Capture the cell that displays the provided text and extract its (x, y) central coordinate. 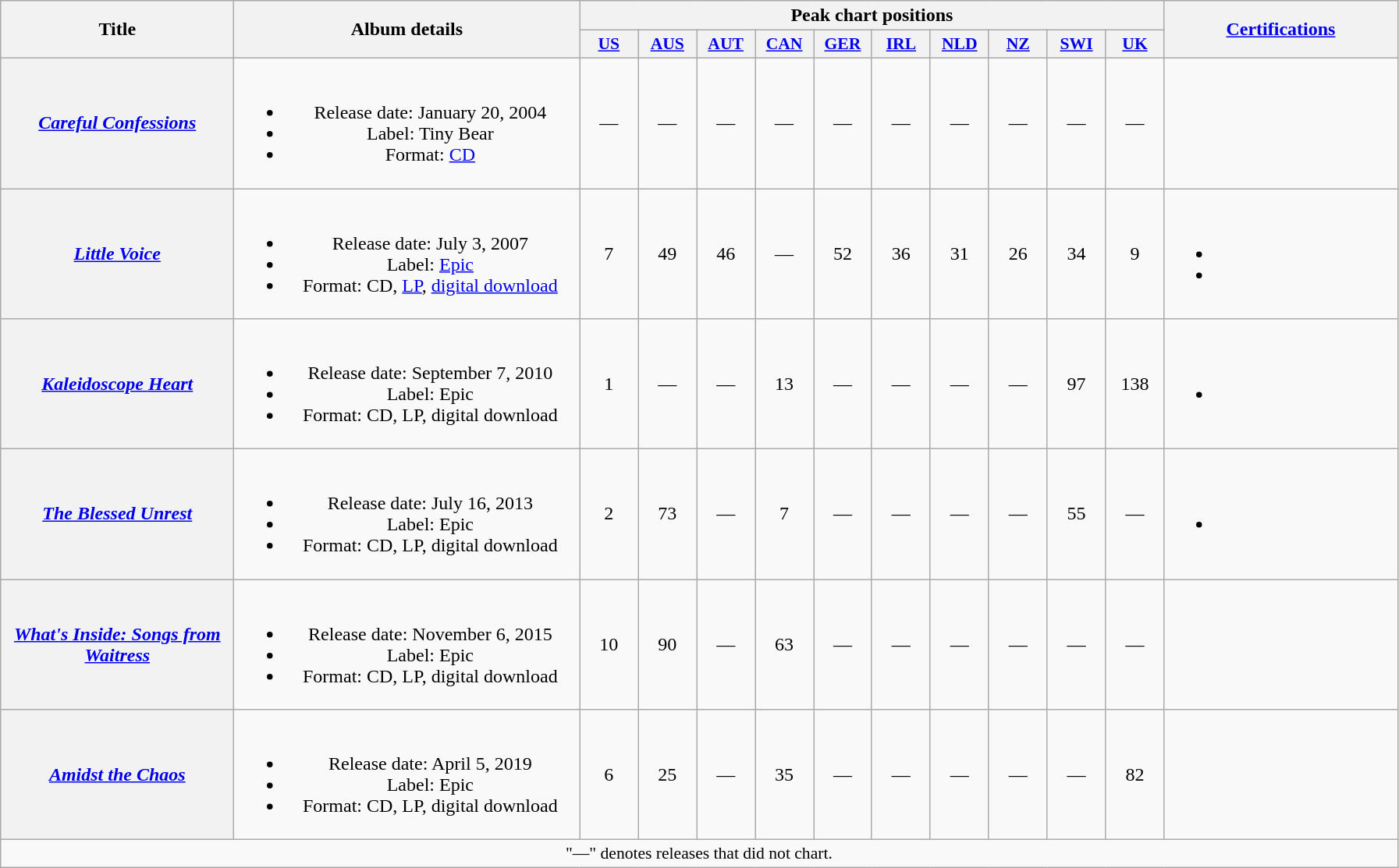
35 (785, 775)
13 (785, 384)
9 (1134, 254)
82 (1134, 775)
CAN (785, 44)
90 (668, 644)
Album details (407, 30)
Release date: January 20, 2004Label: Tiny BearFormat: CD (407, 123)
52 (843, 254)
NZ (1017, 44)
The Blessed Unrest (117, 515)
31 (960, 254)
55 (1077, 515)
10 (609, 644)
Little Voice (117, 254)
2 (609, 515)
73 (668, 515)
Release date: July 3, 2007Label: EpicFormat: CD, LP, digital download (407, 254)
Release date: July 16, 2013Label: EpicFormat: CD, LP, digital download (407, 515)
IRL (900, 44)
GER (843, 44)
Careful Confessions (117, 123)
49 (668, 254)
Release date: September 7, 2010Label: EpicFormat: CD, LP, digital download (407, 384)
46 (726, 254)
"—" denotes releases that did not chart. (699, 854)
AUT (726, 44)
NLD (960, 44)
6 (609, 775)
AUS (668, 44)
1 (609, 384)
Certifications (1281, 30)
26 (1017, 254)
Release date: November 6, 2015Label: EpicFormat: CD, LP, digital download (407, 644)
138 (1134, 384)
63 (785, 644)
US (609, 44)
Kaleidoscope Heart (117, 384)
36 (900, 254)
What's Inside: Songs from Waitress (117, 644)
Release date: April 5, 2019Label: EpicFormat: CD, LP, digital download (407, 775)
Title (117, 30)
Amidst the Chaos (117, 775)
SWI (1077, 44)
34 (1077, 254)
UK (1134, 44)
Peak chart positions (872, 16)
97 (1077, 384)
25 (668, 775)
